Extract the [X, Y] coordinate from the center of the cell holding the provided text.  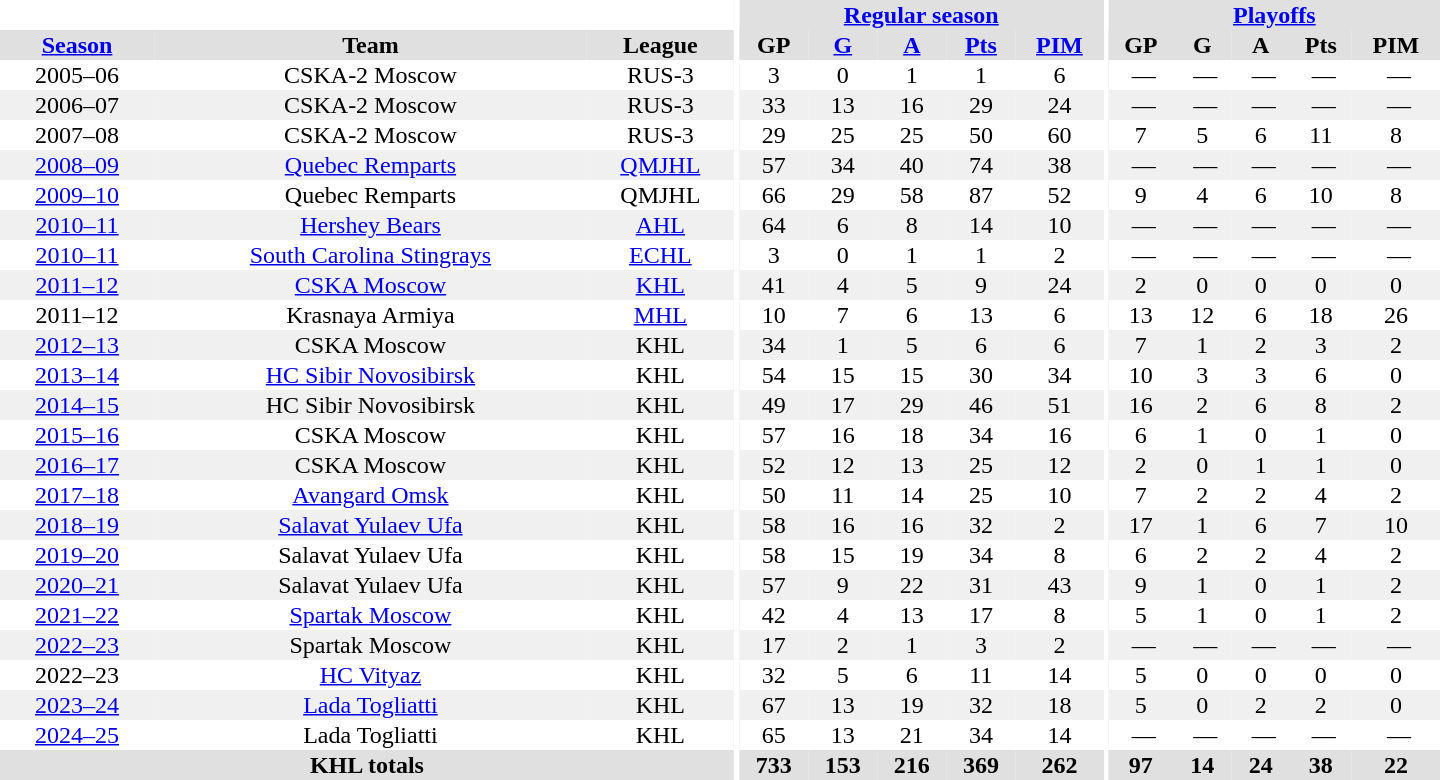
216 [912, 765]
65 [774, 735]
2019–20 [77, 555]
2012–13 [77, 345]
40 [912, 165]
41 [774, 285]
AHL [660, 225]
74 [980, 165]
733 [774, 765]
51 [1059, 405]
2006–07 [77, 105]
HC Vityaz [370, 675]
South Carolina Stingrays [370, 255]
60 [1059, 135]
ECHL [660, 255]
66 [774, 195]
49 [774, 405]
Krasnaya Armiya [370, 315]
2024–25 [77, 735]
87 [980, 195]
2009–10 [77, 195]
Season [77, 45]
2008–09 [77, 165]
2021–22 [77, 615]
262 [1059, 765]
MHL [660, 315]
Regular season [921, 15]
67 [774, 705]
97 [1141, 765]
33 [774, 105]
League [660, 45]
Playoffs [1274, 15]
21 [912, 735]
54 [774, 375]
Team [370, 45]
369 [980, 765]
2016–17 [77, 465]
Avangard Omsk [370, 495]
2007–08 [77, 135]
153 [842, 765]
46 [980, 405]
2023–24 [77, 705]
2013–14 [77, 375]
2017–18 [77, 495]
64 [774, 225]
2014–15 [77, 405]
2005–06 [77, 75]
26 [1396, 315]
31 [980, 585]
2018–19 [77, 525]
KHL totals [367, 765]
43 [1059, 585]
2015–16 [77, 435]
30 [980, 375]
42 [774, 615]
Hershey Bears [370, 225]
2020–21 [77, 585]
